Locate the cell with the specified text and output its (X, Y) center coordinate. 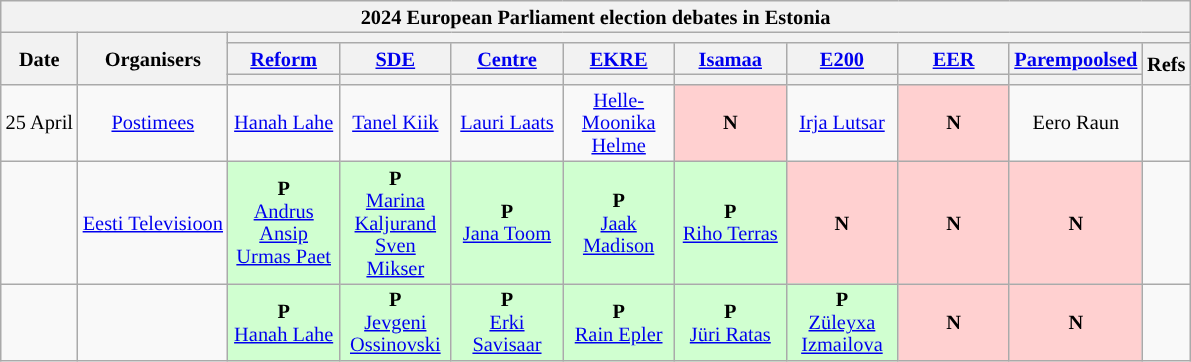
PErki Savisaar (507, 322)
PJevgeni Ossinovski (395, 322)
SDE (395, 58)
EER (954, 58)
Eero Raun (1076, 122)
PJüri Ratas (730, 322)
Postimees (153, 122)
Hanah Lahe (284, 122)
PRain Epler (619, 322)
Date (40, 58)
PMarina KaljurandSven Mikser (395, 222)
Parempoolsed (1076, 58)
EKRE (619, 58)
PAndrus AnsipUrmas Paet (284, 222)
Irja Lutsar (842, 122)
Eesti Televisioon (153, 222)
PHanah Lahe (284, 322)
Helle-Moonika Helme (619, 122)
E200 (842, 58)
Refs (1166, 63)
Lauri Laats (507, 122)
PJana Toom (507, 222)
Reform (284, 58)
25 April (40, 122)
2024 European Parliament election debates in Estonia (596, 16)
PZüleyxa Izmailova (842, 322)
PJaak Madison (619, 222)
Tanel Kiik (395, 122)
PRiho Terras (730, 222)
Centre (507, 58)
Organisers (153, 58)
Isamaa (730, 58)
